Pinpoint the cell where the given text exists, returning its [X, Y] midpoint coordinate. 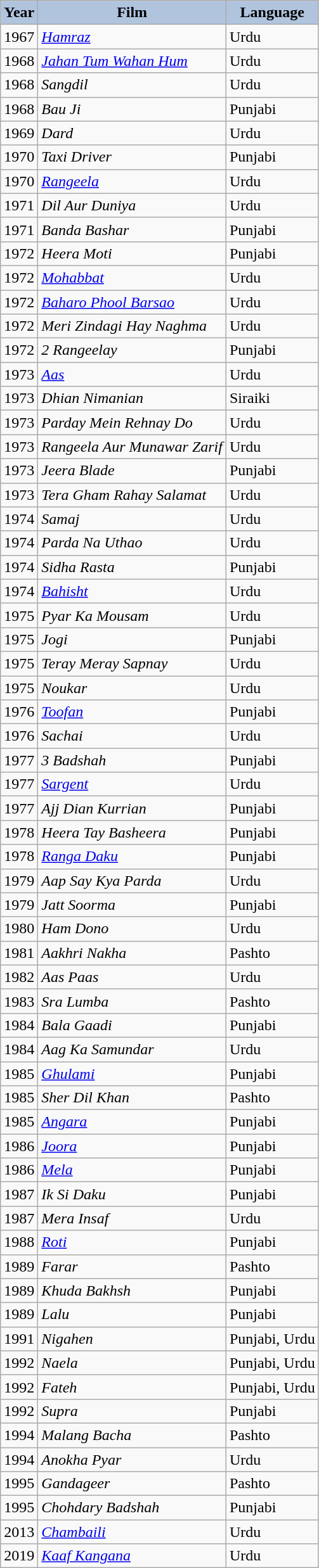
1981 [19, 953]
1980 [19, 929]
Ajj Dian Kurrian [132, 808]
Samaj [132, 519]
Pyar Ka Mousam [132, 615]
Anokha Pyar [132, 1459]
Roti [132, 1242]
Aas [132, 374]
Mohabbat [132, 277]
Language [272, 13]
Parda Na Uthao [132, 543]
Khuda Bakhsh [132, 1291]
Fateh [132, 1387]
Sher Dil Khan [132, 1098]
Kaaf Kangana [132, 1556]
2019 [19, 1556]
1982 [19, 977]
Meri Zindagi Hay Naghma [132, 326]
Nigahen [132, 1339]
Angara [132, 1122]
Hamraz [132, 37]
Banda Bashar [132, 229]
Jatt Soorma [132, 905]
Aag Ka Samundar [132, 1049]
Film [132, 13]
Aas Paas [132, 977]
Siraiki [272, 398]
Farar [132, 1266]
Rangeela Aur Munawar Zarif [132, 447]
Joora [132, 1146]
1983 [19, 1001]
Jogi [132, 639]
Sargent [132, 784]
Dil Aur Duniya [132, 205]
Aap Say Kya Parda [132, 881]
Lalu [132, 1315]
Ham Dono [132, 929]
Baharo Phool Barsao [132, 302]
Chambaili [132, 1532]
Sra Lumba [132, 1001]
Malang Bacha [132, 1435]
Ik Si Daku [132, 1194]
Bau Ji [132, 109]
Jeera Blade [132, 471]
Ranga Daku [132, 857]
Gandageer [132, 1484]
Sangdil [132, 85]
Heera Moti [132, 253]
2013 [19, 1532]
Rangeela [132, 181]
Bahisht [132, 591]
1967 [19, 37]
1969 [19, 133]
Aakhri Nakha [132, 953]
2 Rangeelay [132, 350]
Jahan Tum Wahan Hum [132, 61]
Ghulami [132, 1074]
Noukar [132, 687]
1991 [19, 1339]
Teray Meray Sapnay [132, 663]
Dhian Nimanian [132, 398]
Sachai [132, 736]
Dard [132, 133]
3 Badshah [132, 760]
1988 [19, 1242]
Year [19, 13]
Tera Gham Rahay Salamat [132, 495]
Sidha Rasta [132, 567]
Heera Tay Basheera [132, 832]
Taxi Driver [132, 157]
Toofan [132, 712]
Mela [132, 1170]
Bala Gaadi [132, 1025]
Supra [132, 1411]
Chohdary Badshah [132, 1508]
Naela [132, 1363]
Mera Insaf [132, 1218]
Parday Mein Rehnay Do [132, 423]
